Detect which cell encompasses the target text, then output its [x, y] center coordinate. 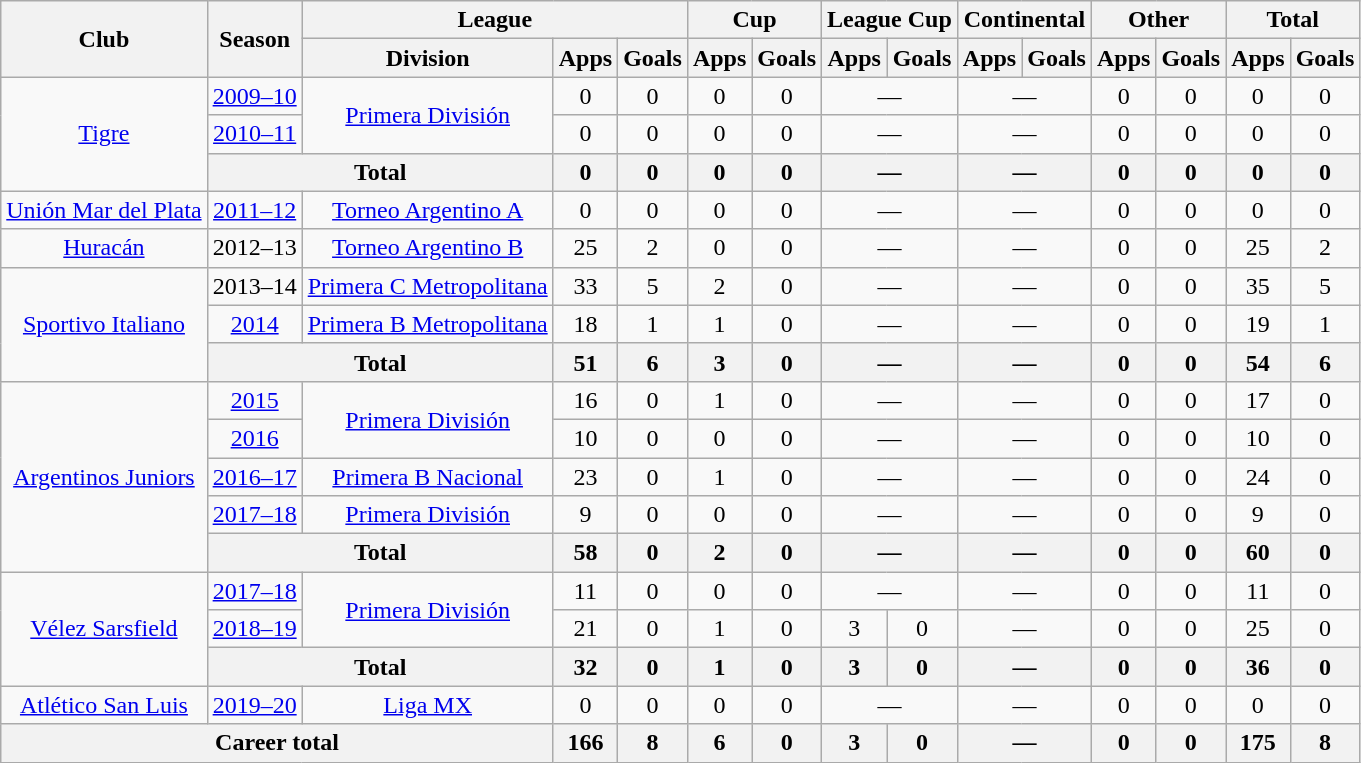
51 [585, 362]
2016 [254, 438]
Tigre [104, 134]
Atlético San Luis [104, 705]
Cup [754, 20]
2014 [254, 324]
Other [1158, 20]
Unión Mar del Plata [104, 210]
2012–13 [254, 248]
21 [585, 629]
Liga MX [428, 705]
Season [254, 39]
32 [585, 667]
54 [1258, 362]
2013–14 [254, 286]
24 [1258, 477]
2011–12 [254, 210]
Sportivo Italiano [104, 324]
Division [428, 58]
58 [585, 553]
Club [104, 39]
Argentinos Juniors [104, 476]
33 [585, 286]
Primera B Metropolitana [428, 324]
16 [585, 400]
Continental [1024, 20]
17 [1258, 400]
Huracán [104, 248]
19 [1258, 324]
2009–10 [254, 96]
35 [1258, 286]
Vélez Sarsfield [104, 629]
Primera B Nacional [428, 477]
2019–20 [254, 705]
2016–17 [254, 477]
18 [585, 324]
60 [1258, 553]
2018–19 [254, 629]
166 [585, 743]
League Cup [890, 20]
175 [1258, 743]
23 [585, 477]
Career total [277, 743]
36 [1258, 667]
Primera C Metropolitana [428, 286]
League [494, 20]
Torneo Argentino B [428, 248]
2010–11 [254, 134]
2015 [254, 400]
Torneo Argentino A [428, 210]
